Extract the [x, y] coordinate from the center of the cell holding the provided text.  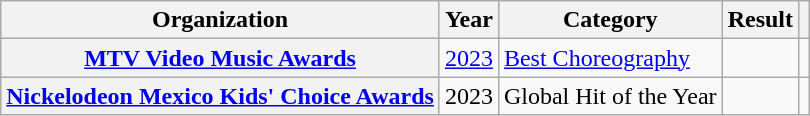
Organization [220, 20]
Best Choreography [610, 58]
MTV Video Music Awards [220, 58]
Global Hit of the Year [610, 96]
Category [610, 20]
Result [760, 20]
Year [468, 20]
Nickelodeon Mexico Kids' Choice Awards [220, 96]
